Return the [X, Y] coordinate for the center point of the cell that contains the specified text.  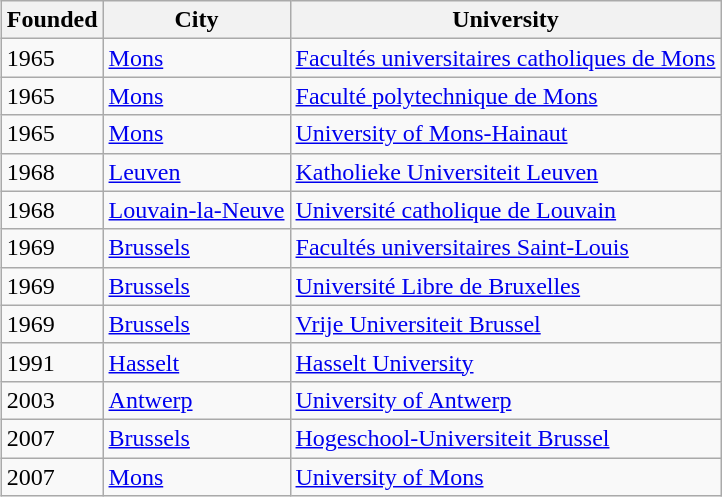
2003 [52, 400]
Faculté polytechnique de Mons [506, 96]
Hasselt [196, 362]
Founded [52, 20]
University of Mons-Hainaut [506, 134]
Université Libre de Bruxelles [506, 286]
Katholieke Universiteit Leuven [506, 172]
Leuven [196, 172]
University of Mons [506, 477]
University [506, 20]
1991 [52, 362]
Université catholique de Louvain [506, 210]
Antwerp [196, 400]
Facultés universitaires Saint-Louis [506, 248]
University of Antwerp [506, 400]
City [196, 20]
Vrije Universiteit Brussel [506, 324]
Facultés universitaires catholiques de Mons [506, 58]
Louvain-la-Neuve [196, 210]
Hogeschool-Universiteit Brussel [506, 438]
Hasselt University [506, 362]
